Return (X, Y) of the center of cell containing provided text 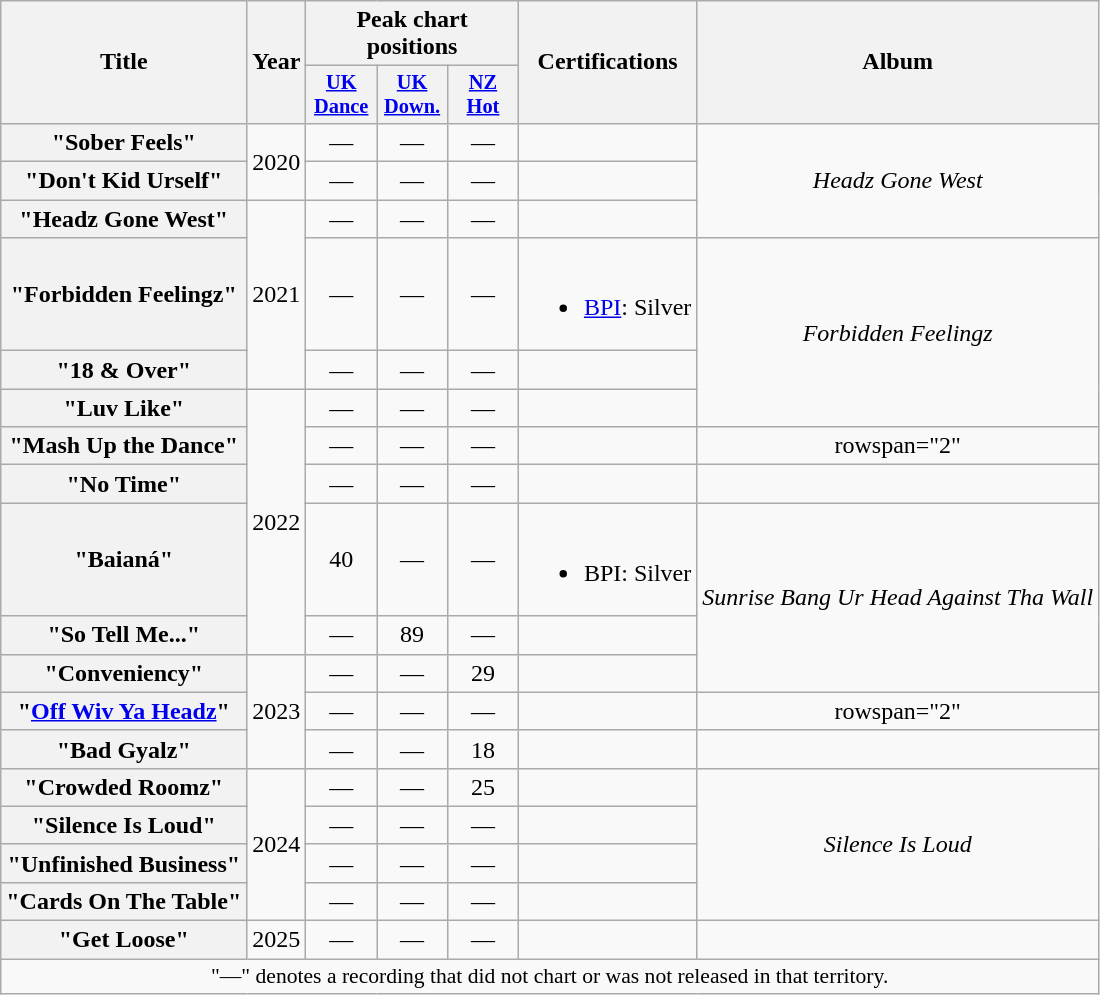
NZHot (484, 95)
"Crowded Roomz" (124, 787)
"Headz Gone West" (124, 219)
"18 & Over" (124, 370)
29 (484, 673)
Peak chart positions (412, 34)
"Cards On The Table" (124, 901)
Headz Gone West (898, 180)
"Silence Is Loud" (124, 825)
UKDown. (412, 95)
Year (276, 62)
2021 (276, 294)
"Conveniency" (124, 673)
"No Time" (124, 484)
2025 (276, 940)
2020 (276, 161)
Silence Is Loud (898, 844)
Album (898, 62)
2022 (276, 522)
89 (412, 635)
UKDance (342, 95)
Certifications (607, 62)
"Mash Up the Dance" (124, 446)
Sunrise Bang Ur Head Against Tha Wall (898, 598)
Forbidden Feelingz (898, 332)
2023 (276, 711)
25 (484, 787)
18 (484, 749)
"Don't Kid Urself" (124, 181)
"Sober Feels" (124, 142)
"So Tell Me..." (124, 635)
"Forbidden Feelingz" (124, 294)
2024 (276, 844)
"Bad Gyalz" (124, 749)
"Off Wiv Ya Headz" (124, 711)
"—" denotes a recording that did not chart or was not released in that territory. (550, 977)
"Baianá" (124, 560)
40 (342, 560)
Title (124, 62)
"Unfinished Business" (124, 863)
"Luv Like" (124, 408)
"Get Loose" (124, 940)
